Capture the cell that displays the provided text and extract its (x, y) central coordinate. 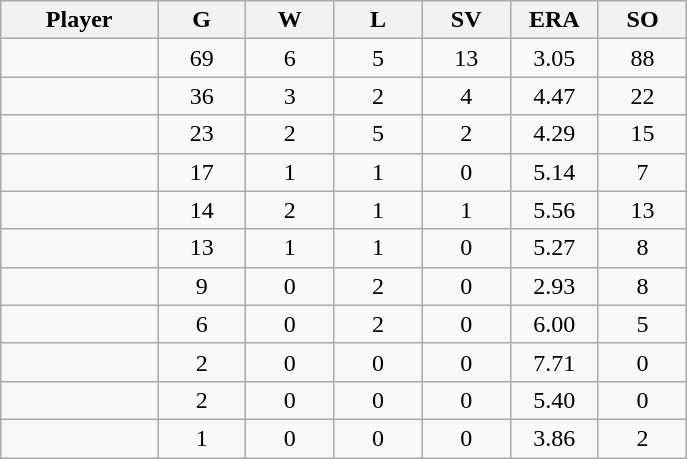
5.27 (554, 248)
6.00 (554, 324)
3 (290, 96)
5.56 (554, 210)
5.14 (554, 172)
W (290, 20)
69 (202, 58)
SO (642, 20)
3.86 (554, 438)
3.05 (554, 58)
17 (202, 172)
9 (202, 286)
36 (202, 96)
22 (642, 96)
L (378, 20)
15 (642, 134)
SV (466, 20)
Player (80, 20)
4.29 (554, 134)
4 (466, 96)
7 (642, 172)
2.93 (554, 286)
7.71 (554, 362)
4.47 (554, 96)
88 (642, 58)
23 (202, 134)
G (202, 20)
ERA (554, 20)
14 (202, 210)
5.40 (554, 400)
